Determine the (X, Y) coordinate at the center of the cell enclosing the given text.  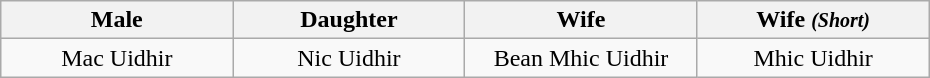
Bean Mhic Uidhir (581, 58)
Mac Uidhir (117, 58)
Male (117, 20)
Mhic Uidhir (813, 58)
Wife (Short) (813, 20)
Nic Uidhir (349, 58)
Daughter (349, 20)
Wife (581, 20)
